From the cell containing the given text, extract its center point as [X, Y] coordinate. 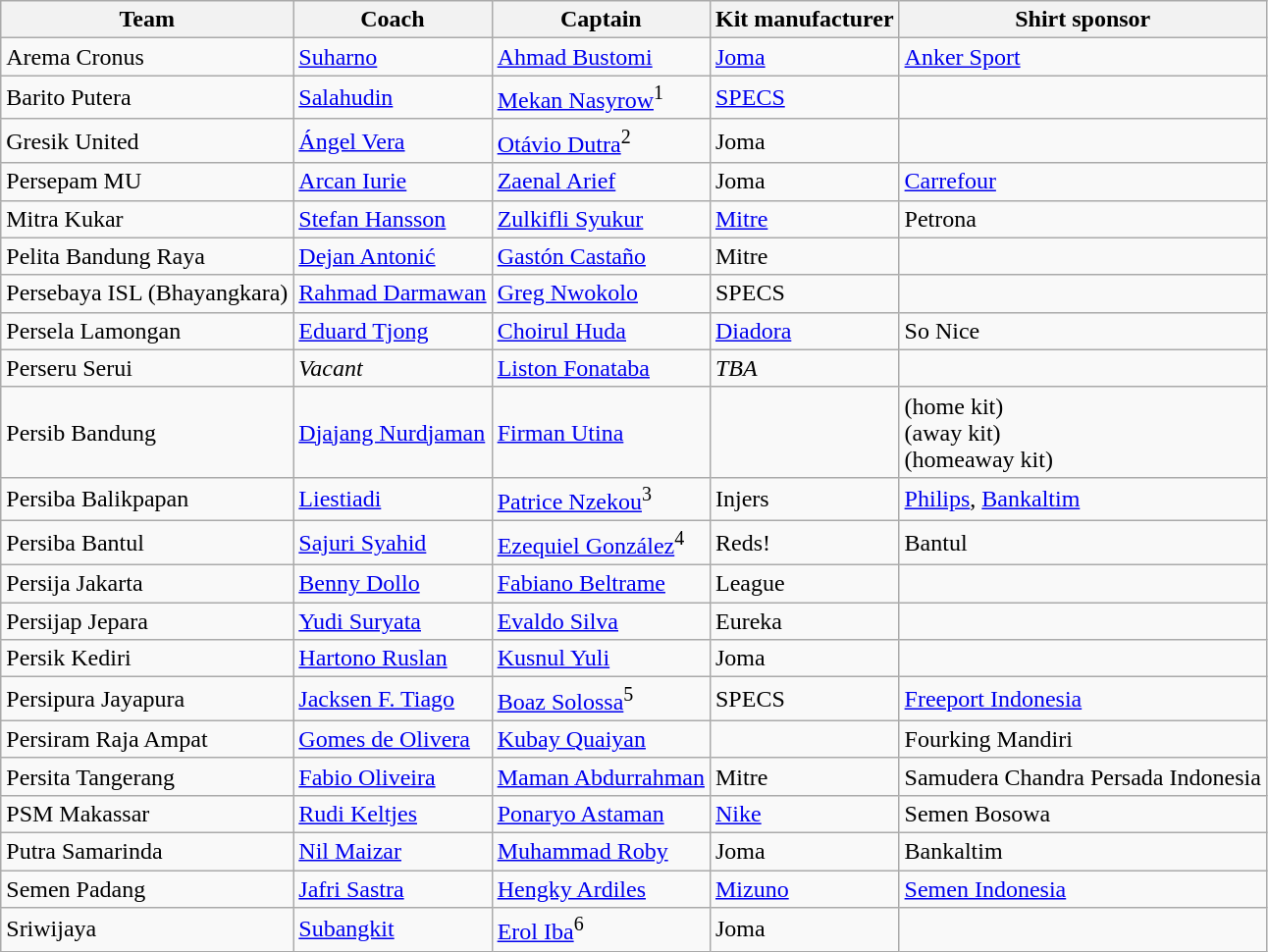
Persepam MU [147, 182]
Ezequiel González4 [601, 544]
Muhammad Roby [601, 851]
Rudi Keltjes [393, 814]
Choirul Huda [601, 331]
Persiram Raja Ampat [147, 739]
Samudera Chandra Persada Indonesia [1083, 776]
Persita Tangerang [147, 776]
Dejan Antonić [393, 256]
Perseru Serui [147, 368]
Arcan Iurie [393, 182]
Ahmad Bustomi [601, 57]
Greg Nwokolo [601, 293]
Maman Abdurrahman [601, 776]
Anker Sport [1083, 57]
Bankaltim [1083, 851]
Stefan Hansson [393, 219]
Eduard Tjong [393, 331]
Team [147, 20]
Philips, Bankaltim [1083, 499]
Persija Jakarta [147, 584]
Persipura Jayapura [147, 699]
Kusnul Yuli [601, 659]
Boaz Solossa5 [601, 699]
Benny Dollo [393, 584]
Nil Maizar [393, 851]
Fabio Oliveira [393, 776]
Persijap Jepara [147, 621]
Ponaryo Astaman [601, 814]
Yudi Suryata [393, 621]
Fabiano Beltrame [601, 584]
Liston Fonataba [601, 368]
Persebaya ISL (Bhayangkara) [147, 293]
Fourking Mandiri [1083, 739]
League [805, 584]
Barito Putera [147, 98]
Coach [393, 20]
TBA [805, 368]
Bantul [1083, 544]
Sajuri Syahid [393, 544]
PSM Makassar [147, 814]
Sriwijaya [147, 930]
Liestiadi [393, 499]
Otávio Dutra2 [601, 141]
Hartono Ruslan [393, 659]
Gastón Castaño [601, 256]
Gomes de Olivera [393, 739]
Rahmad Darmawan [393, 293]
Eureka [805, 621]
Semen Padang [147, 889]
Captain [601, 20]
Semen Indonesia [1083, 889]
Arema Cronus [147, 57]
Injers [805, 499]
Putra Samarinda [147, 851]
Kubay Quaiyan [601, 739]
Freeport Indonesia [1083, 699]
Patrice Nzekou3 [601, 499]
Persela Lamongan [147, 331]
Jacksen F. Tiago [393, 699]
Zaenal Arief [601, 182]
Ángel Vera [393, 141]
Semen Bosowa [1083, 814]
Persib Bandung [147, 432]
Reds! [805, 544]
Evaldo Silva [601, 621]
Persiba Balikpapan [147, 499]
Suharno [393, 57]
Mekan Nasyrow1 [601, 98]
Diadora [805, 331]
Mitra Kukar [147, 219]
Hengky Ardiles [601, 889]
Pelita Bandung Raya [147, 256]
Nike [805, 814]
Salahudin [393, 98]
Persiba Bantul [147, 544]
Carrefour [1083, 182]
Kit manufacturer [805, 20]
Djajang Nurdjaman [393, 432]
Mizuno [805, 889]
Firman Utina [601, 432]
Zulkifli Syukur [601, 219]
Persik Kediri [147, 659]
Vacant [393, 368]
Subangkit [393, 930]
So Nice [1083, 331]
Jafri Sastra [393, 889]
Shirt sponsor [1083, 20]
(home kit) (away kit) (homeaway kit) [1083, 432]
Gresik United [147, 141]
Erol Iba6 [601, 930]
Petrona [1083, 219]
